From the cell containing the given text, extract its center point as [x, y] coordinate. 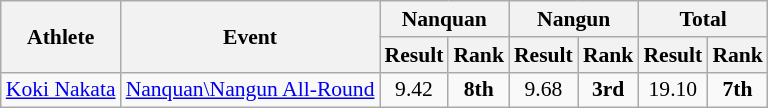
19.10 [672, 90]
9.68 [544, 90]
Nangun [574, 19]
9.42 [414, 90]
Event [250, 36]
Nanquan\Nangun All-Round [250, 90]
Total [702, 19]
8th [478, 90]
Athlete [61, 36]
Koki Nakata [61, 90]
7th [738, 90]
Nanquan [444, 19]
3rd [608, 90]
